Search for the cell housing the specified text and yield its (x, y) center coordinate. 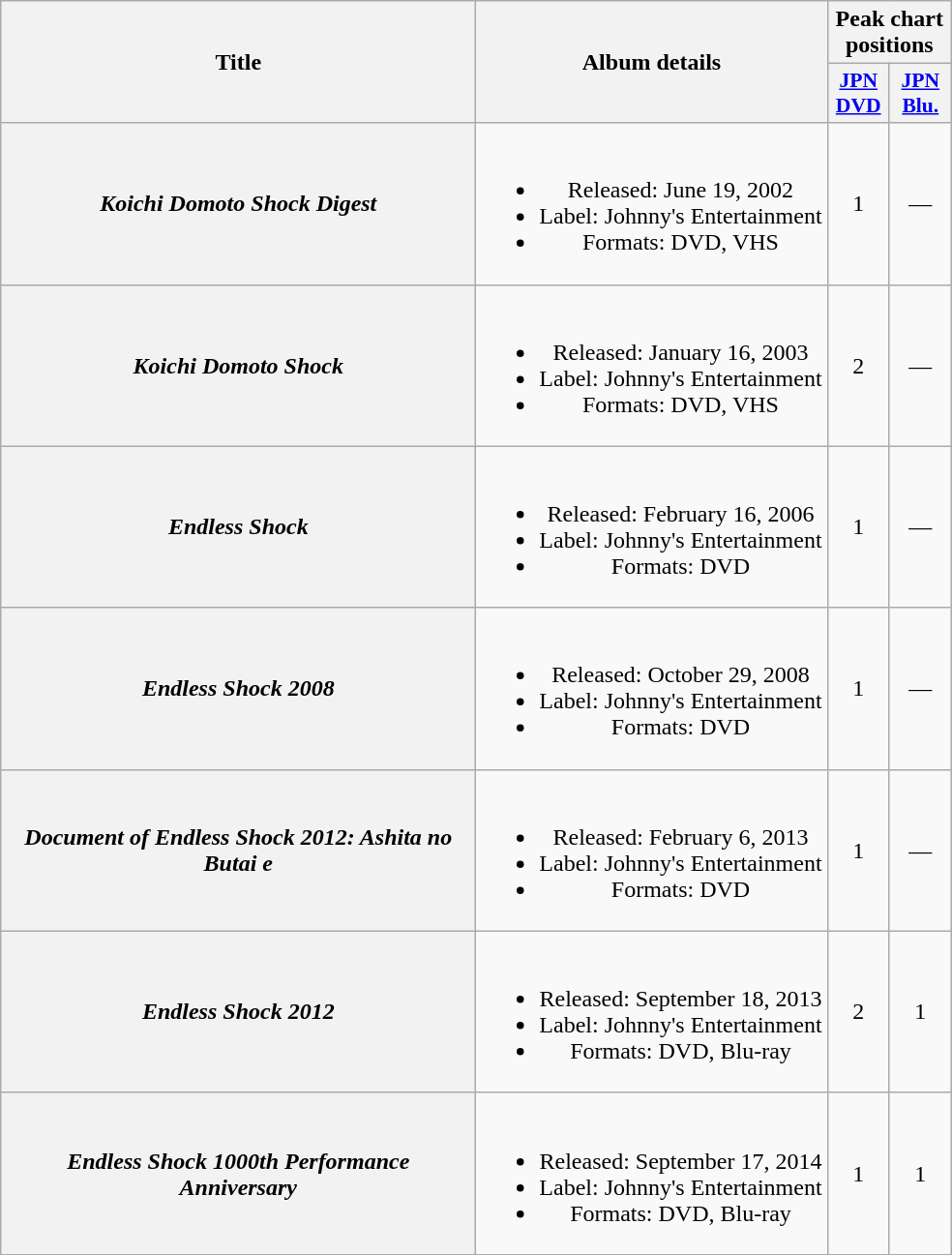
Released: June 19, 2002Label: Johnny's EntertainmentFormats: DVD, VHS (652, 203)
Peak chart positions (889, 33)
Album details (652, 62)
Endless Shock 1000th Performance Anniversary (238, 1173)
Document of Endless Shock 2012: Ashita no Butai e (238, 850)
Endless Shock (238, 526)
Released: February 16, 2006Label: Johnny's EntertainmentFormats: DVD (652, 526)
Koichi Domoto Shock (238, 366)
Endless Shock 2008 (238, 689)
Released: October 29, 2008Label: Johnny's EntertainmentFormats: DVD (652, 689)
Released: February 6, 2013Label: Johnny's EntertainmentFormats: DVD (652, 850)
Released: September 17, 2014Label: Johnny's EntertainmentFormats: DVD, Blu-ray (652, 1173)
Released: January 16, 2003Label: Johnny's EntertainmentFormats: DVD, VHS (652, 366)
JPNDVD (858, 93)
Endless Shock 2012 (238, 1012)
Title (238, 62)
Released: September 18, 2013Label: Johnny's EntertainmentFormats: DVD, Blu-ray (652, 1012)
JPNBlu. (920, 93)
Koichi Domoto Shock Digest (238, 203)
